Determine the [X, Y] coordinate at the center of the cell enclosing the given text.  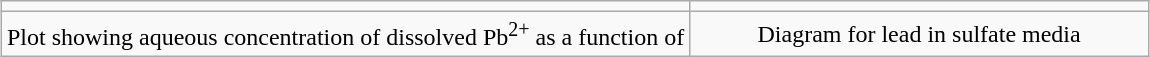
Plot showing aqueous concentration of dissolved Pb2+ as a function of [345, 34]
Diagram for lead in sulfate media [920, 34]
